Find where the given text appears and provide that cell's center as [x, y] coordinate. 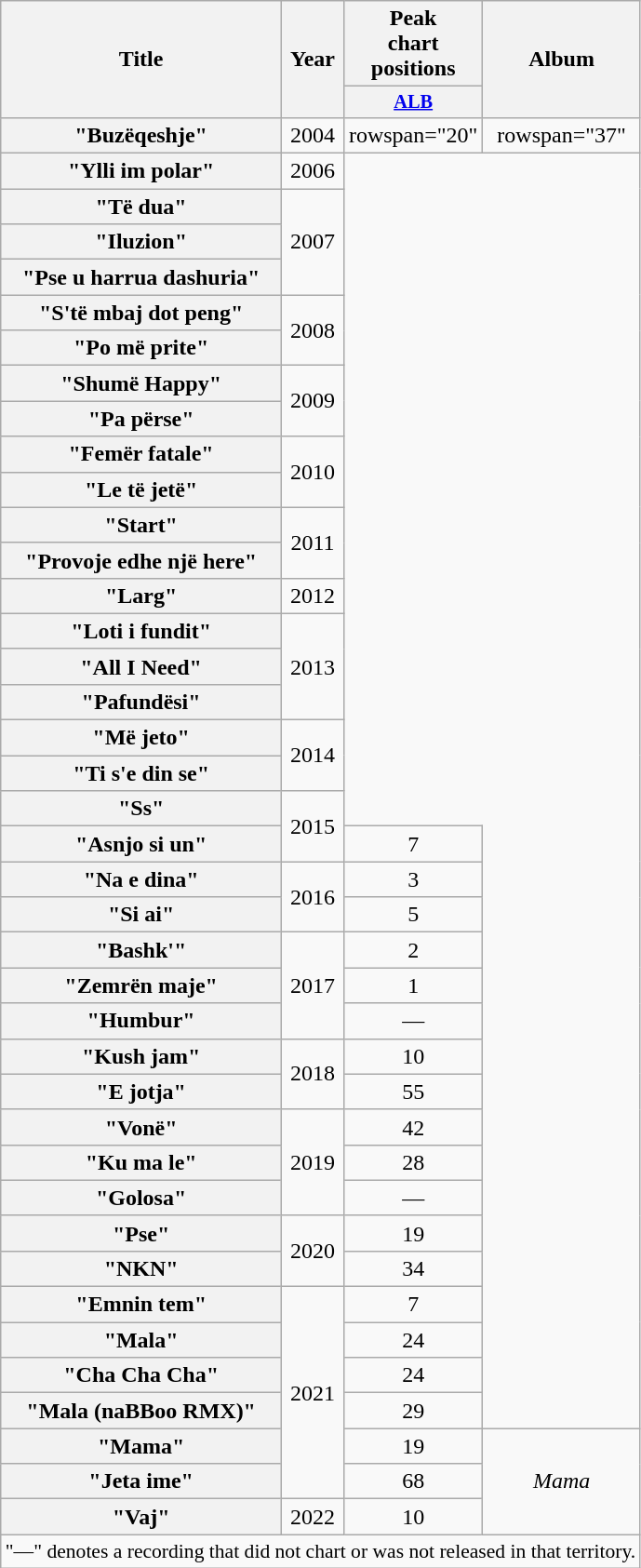
2011 [313, 543]
2013 [313, 666]
Year [313, 60]
"Më jeto" [141, 738]
2 [413, 950]
Album [562, 60]
2015 [313, 826]
"Ti s'e din se" [141, 773]
5 [413, 915]
"Iluzion" [141, 242]
"Vonë" [141, 1127]
29 [413, 1411]
2006 [313, 171]
"Ylli im polar" [141, 171]
"Ku ma le" [141, 1162]
"Pse u harrua dashuria" [141, 277]
"E jotja" [141, 1092]
"Golosa" [141, 1198]
"Pafundësi" [141, 702]
2007 [313, 242]
Peakchartpositions [413, 44]
2020 [313, 1251]
"Bashk'" [141, 950]
"Humbur" [141, 1021]
"Femër fatale" [141, 454]
"Start" [141, 525]
"Të dua" [141, 207]
"Pse" [141, 1233]
"Buzëqeshje" [141, 135]
"Shumë Happy" [141, 383]
"Si ai" [141, 915]
"Mala (naBBoo RMX)" [141, 1411]
"Vaj" [141, 1517]
"Mala" [141, 1340]
Title [141, 60]
2019 [313, 1162]
"Mama" [141, 1446]
"Cha Cha Cha" [141, 1375]
"Kush jam" [141, 1056]
"Jeta ime" [141, 1481]
"—" denotes a recording that did not chart or was not released in that territory. [321, 1551]
68 [413, 1481]
"Larg" [141, 596]
3 [413, 879]
55 [413, 1092]
1 [413, 985]
"Emnin tem" [141, 1305]
"All I Need" [141, 666]
2018 [313, 1074]
"Le të jetë" [141, 489]
2022 [313, 1517]
"Asnjo si un" [141, 844]
"Pa përse" [141, 419]
2021 [313, 1393]
"Zemrën maje" [141, 985]
2008 [313, 330]
2012 [313, 596]
2010 [313, 472]
"Provoje edhe një here" [141, 560]
28 [413, 1162]
rowspan="37" [562, 135]
Mama [562, 1481]
"NKN" [141, 1268]
2014 [313, 756]
2017 [313, 985]
"S'të mbaj dot peng" [141, 313]
2016 [313, 897]
"Na e dina" [141, 879]
2004 [313, 135]
"Loti i fundit" [141, 631]
"Ss" [141, 809]
42 [413, 1127]
34 [413, 1268]
rowspan="20" [413, 135]
ALB [413, 102]
"Po më prite" [141, 348]
2009 [313, 401]
